Capture the cell that displays the provided text and extract its [X, Y] central coordinate. 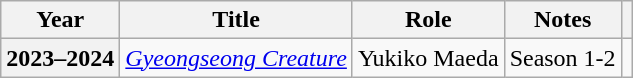
Gyeongseong Creature [236, 58]
Title [236, 20]
Notes [562, 20]
2023–2024 [60, 58]
Season 1-2 [562, 58]
Role [428, 20]
Yukiko Maeda [428, 58]
Year [60, 20]
